Search for the cell housing the specified text and yield its [X, Y] center coordinate. 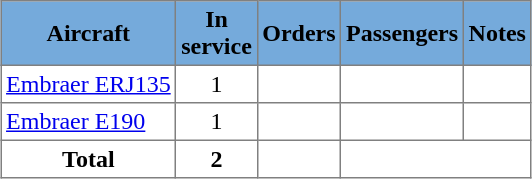
Embraer ERJ135 [88, 84]
Aircraft [88, 33]
Embraer E190 [88, 122]
Notes [497, 33]
Total [88, 159]
2 [216, 159]
Inservice [216, 33]
Passengers [402, 33]
Orders [299, 33]
